From the cell containing the given text, extract its center point as (x, y) coordinate. 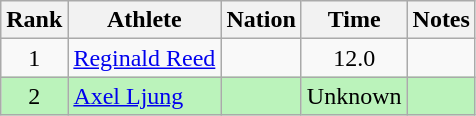
Time (354, 20)
1 (34, 58)
Reginald Reed (144, 58)
Notes (441, 20)
Athlete (144, 20)
12.0 (354, 58)
2 (34, 96)
Axel Ljung (144, 96)
Rank (34, 20)
Unknown (354, 96)
Nation (261, 20)
